Pinpoint the cell where the given text exists, returning its (x, y) midpoint coordinate. 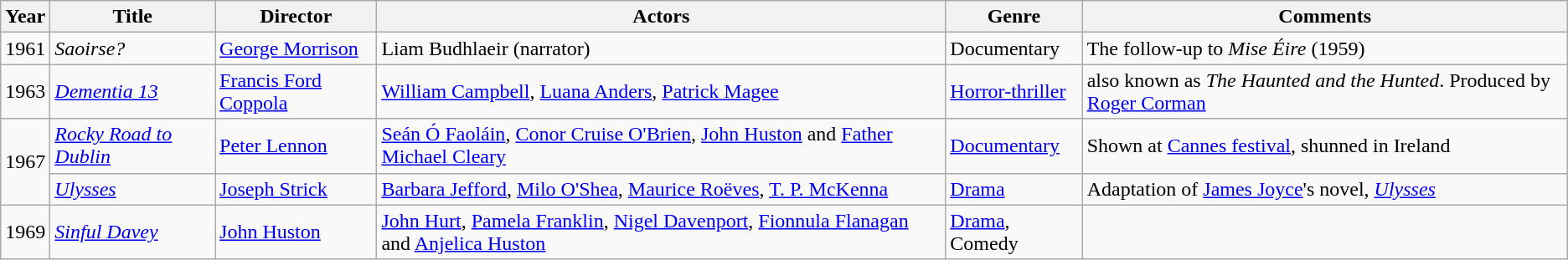
Director (297, 17)
1963 (25, 92)
Liam Budhlaeir (narrator) (662, 48)
Francis Ford Coppola (297, 92)
1969 (25, 232)
Saoirse? (132, 48)
William Campbell, Luana Anders, Patrick Magee (662, 92)
Adaptation of James Joyce's novel, Ulysses (1325, 189)
Shown at Cannes festival, shunned in Ireland (1325, 145)
Rocky Road to Dublin (132, 145)
Drama, Comedy (1014, 232)
1961 (25, 48)
Year (25, 17)
Peter Lennon (297, 145)
Barbara Jefford, Milo O'Shea, Maurice Roëves, T. P. McKenna (662, 189)
Joseph Strick (297, 189)
Seán Ó Faoláin, Conor Cruise O'Brien, John Huston and Father Michael Cleary (662, 145)
Genre (1014, 17)
Sinful Davey (132, 232)
John Huston (297, 232)
Dementia 13 (132, 92)
Actors (662, 17)
George Morrison (297, 48)
1967 (25, 162)
Drama (1014, 189)
John Hurt, Pamela Franklin, Nigel Davenport, Fionnula Flanagan and Anjelica Huston (662, 232)
also known as The Haunted and the Hunted. Produced by Roger Corman (1325, 92)
Ulysses (132, 189)
Comments (1325, 17)
The follow-up to Mise Éire (1959) (1325, 48)
Title (132, 17)
Horror-thriller (1014, 92)
